Return the (X, Y) coordinate for the center point of the cell that contains the specified text.  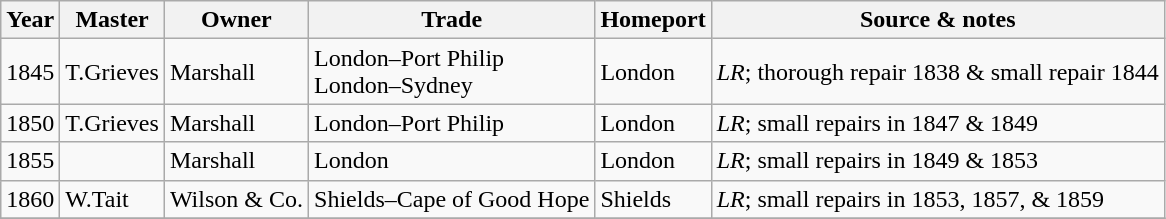
Wilson & Co. (236, 199)
LR; thorough repair 1838 & small repair 1844 (938, 72)
1860 (30, 199)
Owner (236, 20)
LR; small repairs in 1847 & 1849 (938, 123)
Shields (653, 199)
1855 (30, 161)
1845 (30, 72)
LR; small repairs in 1853, 1857, & 1859 (938, 199)
LR; small repairs in 1849 & 1853 (938, 161)
W.Tait (112, 199)
1850 (30, 123)
Homeport (653, 20)
London–Port PhilipLondon–Sydney (452, 72)
London–Port Philip (452, 123)
Year (30, 20)
Master (112, 20)
Shields–Cape of Good Hope (452, 199)
Source & notes (938, 20)
Trade (452, 20)
